Scan for the cell matching the given text and deliver its (x, y) coordinate at center. 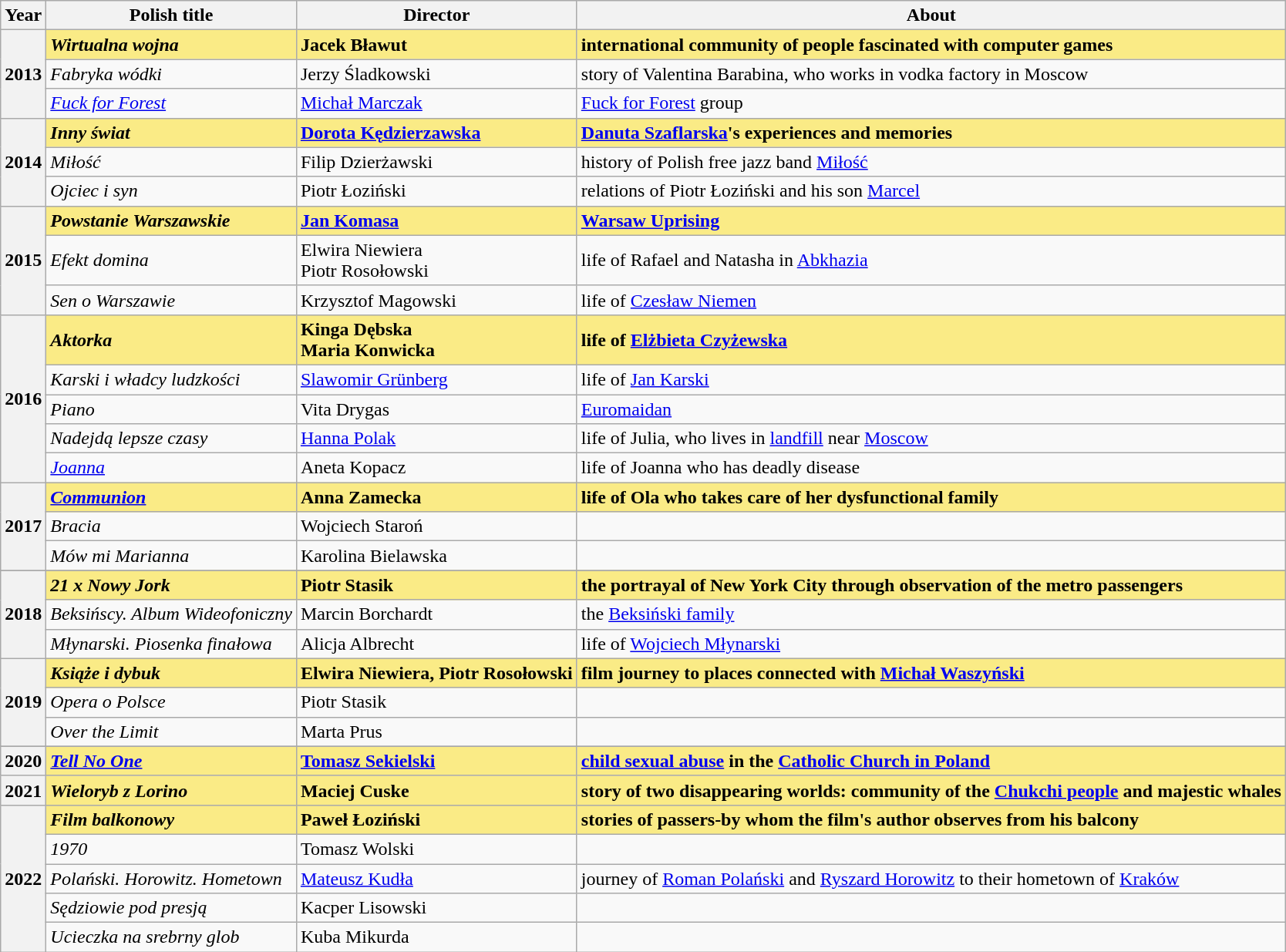
life of Elżbieta Czyżewska (931, 339)
Polish title (171, 15)
2017 (23, 526)
Aktorka (171, 339)
Efekt domina (171, 261)
Jerzy Śladkowski (436, 74)
life of Wojciech Młynarski (931, 644)
Ucieczka na srebrny glob (171, 937)
Mateusz Kudła (436, 878)
Danuta Szaflarska's experiences and memories (931, 133)
Wirtualna wojna (171, 45)
Alicja Albrecht (436, 644)
Wojciech Staroń (436, 526)
story of Valentina Barabina, who works in vodka factory in Moscow (931, 74)
stories of passers-by whom the film's author observes from his balcony (931, 819)
2016 (23, 398)
2015 (23, 261)
life of Czesław Niemen (931, 300)
Paweł Łoziński (436, 819)
Nadejdą lepsze czasy (171, 439)
Polański. Horowitz. Hometown (171, 878)
life of Joanna who has deadly disease (931, 468)
Ojciec i syn (171, 191)
Piano (171, 409)
Film balkonowy (171, 819)
Piotr Łoziński (436, 191)
Miłość (171, 162)
Joanna (171, 468)
About (931, 15)
2014 (23, 162)
history of Polish free jazz band Miłość (931, 162)
Książe i dybuk (171, 673)
Jan Komasa (436, 220)
2019 (23, 702)
life of Julia, who lives in landfill near Moscow (931, 439)
21 x Nowy Jork (171, 585)
Inny świat (171, 133)
Sen o Warszawie (171, 300)
Powstanie Warszawskie (171, 220)
Aneta Kopacz (436, 468)
film journey to places connected with Michał Waszyński (931, 673)
Opera o Polsce (171, 702)
Krzysztof Magowski (436, 300)
Beksińscy. Album Wideofoniczny (171, 614)
Karski i władcy ludzkości (171, 379)
Anna Zamecka (436, 497)
child sexual abuse in the Catholic Church in Poland (931, 761)
Maciej Cuske (436, 790)
Bracia (171, 526)
Sędziowie pod presją (171, 908)
Over the Limit (171, 732)
2021 (23, 790)
Marta Prus (436, 732)
Director (436, 15)
Fuck for Forest (171, 103)
Hanna Polak (436, 439)
the Beksiński family (931, 614)
Tomasz Wolski (436, 849)
Michał Marczak (436, 103)
Marcin Borchardt (436, 614)
Elwira Niewiera, Piotr Rosołowski (436, 673)
Year (23, 15)
Mów mi Marianna (171, 556)
Młynarski. Piosenka finałowa (171, 644)
Vita Drygas (436, 409)
journey of Roman Polański and Ryszard Horowitz to their hometown of Kraków (931, 878)
2020 (23, 761)
Jacek Bławut (436, 45)
Tell No One (171, 761)
life of Ola who takes care of her dysfunctional family (931, 497)
Fuck for Forest group (931, 103)
story of two disappearing worlds: community of the Chukchi people and majestic whales (931, 790)
Slawomir Grünberg (436, 379)
Wieloryb z Lorino (171, 790)
Euromaidan (931, 409)
Dorota Kędzierzawska (436, 133)
relations of Piotr Łoziński and his son Marcel (931, 191)
international community of people fascinated with computer games (931, 45)
2013 (23, 74)
Kuba Mikurda (436, 937)
Communion (171, 497)
Kacper Lisowski (436, 908)
Filip Dzierżawski (436, 162)
Karolina Bielawska (436, 556)
2018 (23, 614)
Fabryka wódki (171, 74)
life of Jan Karski (931, 379)
2022 (23, 878)
Warsaw Uprising (931, 220)
1970 (171, 849)
life of Rafael and Natasha in Abkhazia (931, 261)
Kinga DębskaMaria Konwicka (436, 339)
Elwira NiewieraPiotr Rosołowski (436, 261)
the portrayal of New York City through observation of the metro passengers (931, 585)
Tomasz Sekielski (436, 761)
